Provide the (X, Y) coordinate of the cell's center where the given text is located.  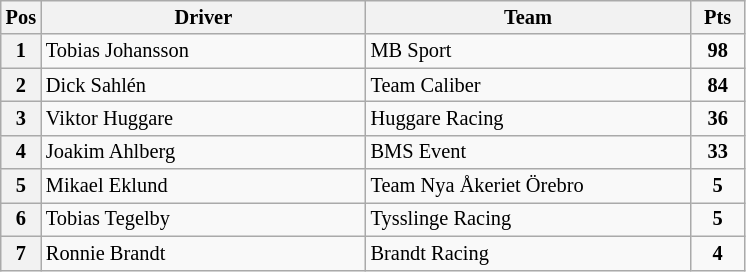
Tobias Johansson (204, 51)
Joakim Ahlberg (204, 152)
6 (21, 219)
2 (21, 85)
7 (21, 253)
3 (21, 118)
Team (528, 17)
Pos (21, 17)
36 (718, 118)
BMS Event (528, 152)
98 (718, 51)
Pts (718, 17)
Driver (204, 17)
Team Caliber (528, 85)
Brandt Racing (528, 253)
Team Nya Åkeriet Örebro (528, 186)
Tysslinge Racing (528, 219)
Dick Sahlén (204, 85)
Ronnie Brandt (204, 253)
84 (718, 85)
MB Sport (528, 51)
Viktor Huggare (204, 118)
33 (718, 152)
Tobias Tegelby (204, 219)
1 (21, 51)
Huggare Racing (528, 118)
Mikael Eklund (204, 186)
